Identify which cell holds the provided text, then report its [x, y] central coordinate. 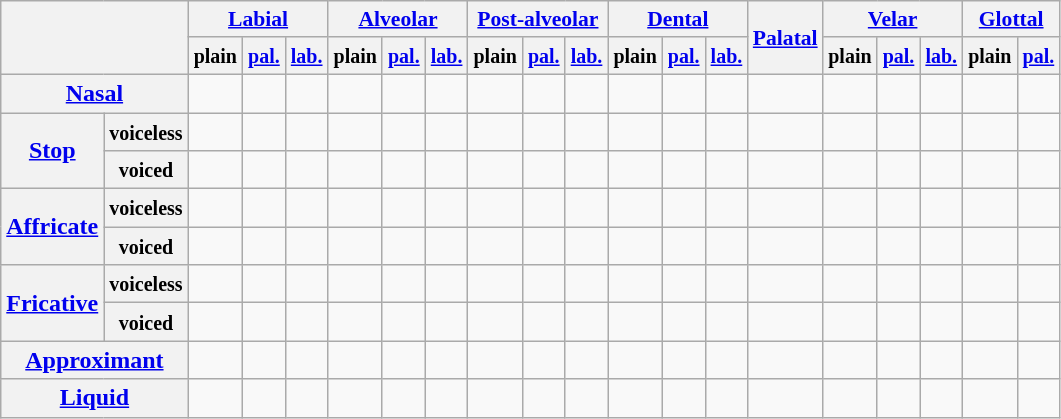
Dental [678, 19]
Liquid [94, 398]
Velar [893, 19]
Affricate [52, 227]
Fricative [52, 303]
Nasal [94, 93]
Glottal [1012, 19]
Approximant [94, 360]
Alveolar [398, 19]
Palatal [786, 38]
Stop [52, 150]
Labial [258, 19]
Post-alveolar [538, 19]
